Capture the cell that displays the provided text and extract its (X, Y) central coordinate. 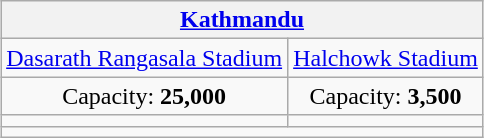
Halchowk Stadium (386, 58)
Dasarath Rangasala Stadium (144, 58)
Capacity: 25,000 (144, 96)
Capacity: 3,500 (386, 96)
Kathmandu (242, 20)
